Return [x, y] of the center of cell containing provided text 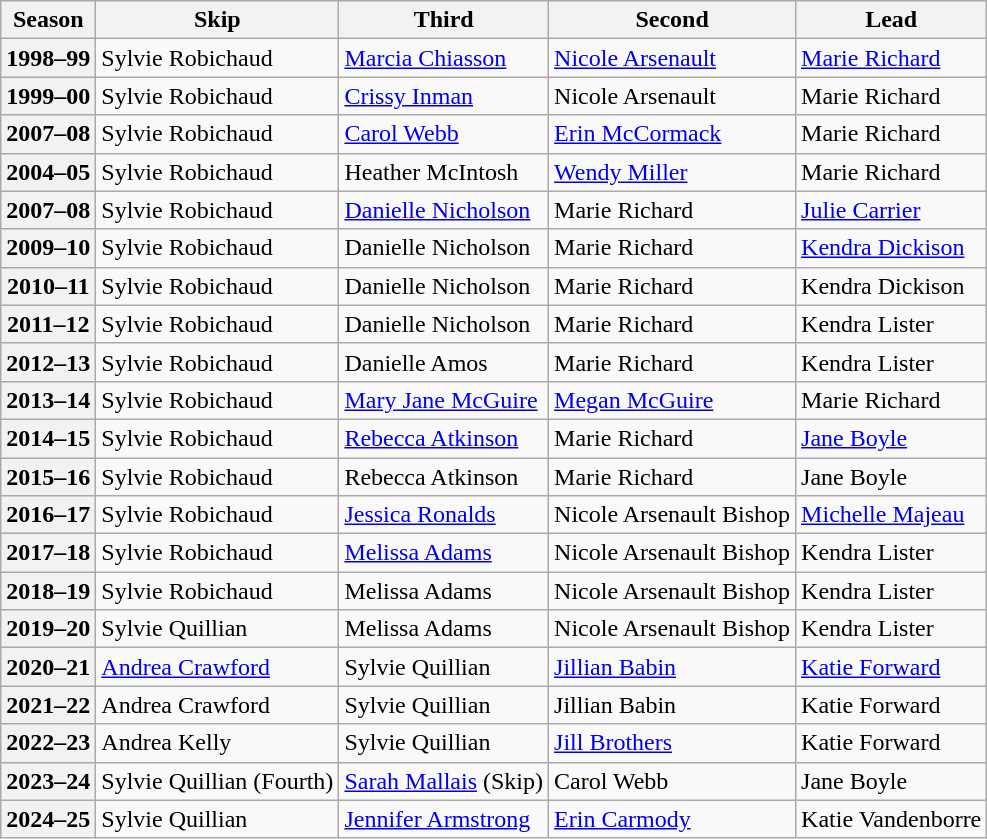
2019–20 [48, 629]
2023–24 [48, 781]
2011–12 [48, 324]
2024–25 [48, 819]
Third [444, 20]
Second [672, 20]
Marcia Chiasson [444, 58]
Jessica Ronalds [444, 515]
2009–10 [48, 248]
Mary Jane McGuire [444, 400]
2012–13 [48, 362]
Megan McGuire [672, 400]
Erin Carmody [672, 819]
Jennifer Armstrong [444, 819]
1999–00 [48, 96]
2004–05 [48, 172]
2018–19 [48, 591]
1998–99 [48, 58]
Julie Carrier [892, 210]
2021–22 [48, 705]
2010–11 [48, 286]
Katie Vandenborre [892, 819]
Danielle Amos [444, 362]
Skip [218, 20]
Sarah Mallais (Skip) [444, 781]
Heather McIntosh [444, 172]
2017–18 [48, 553]
2013–14 [48, 400]
2015–16 [48, 477]
Sylvie Quillian (Fourth) [218, 781]
Lead [892, 20]
2020–21 [48, 667]
2014–15 [48, 438]
2016–17 [48, 515]
Michelle Majeau [892, 515]
Erin McCormack [672, 134]
Andrea Kelly [218, 743]
Jill Brothers [672, 743]
Season [48, 20]
2022–23 [48, 743]
Crissy Inman [444, 96]
Wendy Miller [672, 172]
